Pinpoint the cell where the given text exists, returning its [x, y] midpoint coordinate. 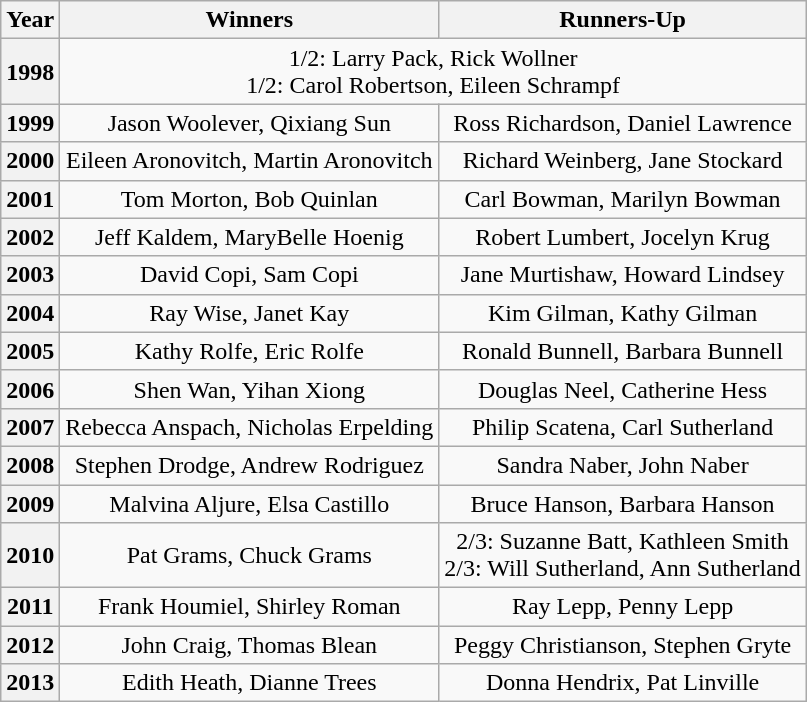
Sandra Naber, John Naber [623, 465]
Jeff Kaldem, MaryBelle Hoenig [250, 237]
Shen Wan, Yihan Xiong [250, 389]
2007 [30, 427]
2006 [30, 389]
2005 [30, 351]
Ross Richardson, Daniel Lawrence [623, 123]
Donna Hendrix, Pat Linville [623, 683]
Ray Wise, Janet Kay [250, 313]
2003 [30, 275]
Pat Grams, Chuck Grams [250, 556]
Douglas Neel, Catherine Hess [623, 389]
2000 [30, 161]
2002 [30, 237]
Bruce Hanson, Barbara Hanson [623, 503]
John Craig, Thomas Blean [250, 645]
2013 [30, 683]
David Copi, Sam Copi [250, 275]
2/3: Suzanne Batt, Kathleen Smith2/3: Will Sutherland, Ann Sutherland [623, 556]
Kim Gilman, Kathy Gilman [623, 313]
Edith Heath, Dianne Trees [250, 683]
2010 [30, 556]
Year [30, 20]
1999 [30, 123]
Runners-Up [623, 20]
Ronald Bunnell, Barbara Bunnell [623, 351]
Rebecca Anspach, Nicholas Erpelding [250, 427]
Kathy Rolfe, Eric Rolfe [250, 351]
Jason Woolever, Qixiang Sun [250, 123]
Winners [250, 20]
2001 [30, 199]
Frank Houmiel, Shirley Roman [250, 607]
2009 [30, 503]
1998 [30, 72]
Robert Lumbert, Jocelyn Krug [623, 237]
2008 [30, 465]
Jane Murtishaw, Howard Lindsey [623, 275]
Stephen Drodge, Andrew Rodriguez [250, 465]
Malvina Aljure, Elsa Castillo [250, 503]
Eileen Aronovitch, Martin Aronovitch [250, 161]
Tom Morton, Bob Quinlan [250, 199]
2004 [30, 313]
1/2: Larry Pack, Rick Wollner1/2: Carol Robertson, Eileen Schrampf [434, 72]
Carl Bowman, Marilyn Bowman [623, 199]
Ray Lepp, Penny Lepp [623, 607]
Peggy Christianson, Stephen Gryte [623, 645]
Richard Weinberg, Jane Stockard [623, 161]
Philip Scatena, Carl Sutherland [623, 427]
2011 [30, 607]
2012 [30, 645]
